From the cell containing the given text, extract its center point as [x, y] coordinate. 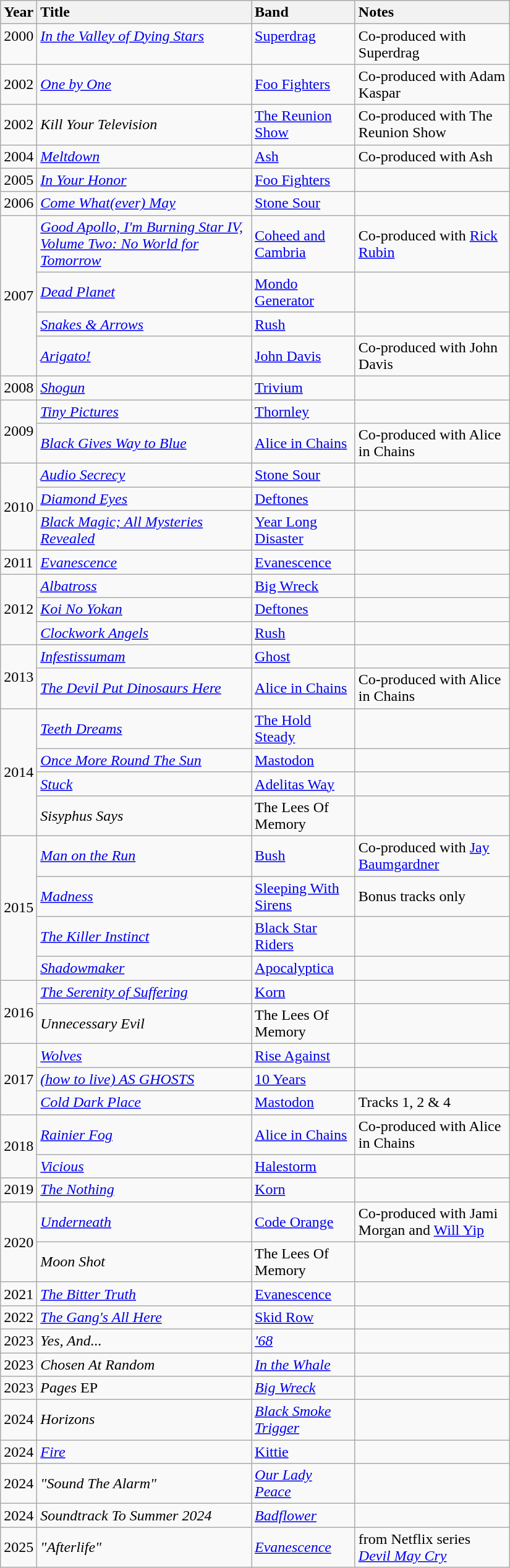
Co-produced with Rick Rubin [432, 244]
Co-produced with Jay Baumgardner [432, 855]
The Devil Put Dinosaurs Here [145, 689]
The Serenity of Suffering [145, 992]
Thornley [304, 411]
2009 [19, 431]
Superdrag [304, 44]
The Hold Steady [304, 728]
Co-produced with Superdrag [432, 44]
John Davis [304, 356]
Apocalyptica [304, 968]
'68 [304, 1341]
"Afterlife" [145, 1548]
Once More Round The Sun [145, 760]
Kittie [304, 1452]
Snakes & Arrows [145, 324]
Clockwork Angels [145, 633]
Dead Planet [145, 292]
2012 [19, 609]
Black Smoke Trigger [304, 1420]
Teeth Dreams [145, 728]
Co-produced with Ash [432, 156]
Band [304, 12]
2016 [19, 1012]
10 Years [304, 1079]
Shogun [145, 388]
Our Lady Peace [304, 1483]
Year Long Disaster [304, 530]
Infestissumam [145, 656]
(how to live) AS GHOSTS [145, 1079]
2019 [19, 1190]
Title [145, 12]
Co-produced with John Davis [432, 356]
Code Orange [304, 1221]
Shadowmaker [145, 968]
Halestorm [304, 1166]
The Bitter Truth [145, 1294]
Trivium [304, 388]
Ghost [304, 656]
In the Valley of Dying Stars [145, 44]
Unnecessary Evil [145, 1023]
Meltdown [145, 156]
Sisyphus Says [145, 816]
Co-produced with Adam Kaspar [432, 84]
Fire [145, 1452]
Ash [304, 156]
Bush [304, 855]
2025 [19, 1548]
Madness [145, 896]
Bonus tracks only [432, 896]
Black Gives Way to Blue [145, 444]
2020 [19, 1242]
Sleeping With Sirens [304, 896]
2000 [19, 44]
Underneath [145, 1221]
Vicious [145, 1166]
Soundtrack To Summer 2024 [145, 1515]
Rise Against [304, 1056]
Black Magic; All Mysteries Revealed [145, 530]
Tiny Pictures [145, 411]
Come What(ever) May [145, 203]
Man on the Run [145, 855]
The Reunion Show [304, 125]
Skid Row [304, 1317]
Co-produced with Jami Morgan and Will Yip [432, 1221]
Co-produced with The Reunion Show [432, 125]
Wolves [145, 1056]
2010 [19, 507]
2018 [19, 1146]
The Gang's All Here [145, 1317]
Cold Dark Place [145, 1103]
Badflower [304, 1515]
Stuck [145, 784]
In Your Honor [145, 180]
Rainier Fog [145, 1135]
Tracks 1, 2 & 4 [432, 1103]
Mondo Generator [304, 292]
In the Whale [304, 1364]
Adelitas Way [304, 784]
2022 [19, 1317]
2005 [19, 180]
2011 [19, 562]
Year [19, 12]
Coheed and Cambria [304, 244]
Moon Shot [145, 1262]
2017 [19, 1079]
2015 [19, 907]
2021 [19, 1294]
2006 [19, 203]
Arigato! [145, 356]
from Netflix series Devil May Cry [432, 1548]
Horizons [145, 1420]
Yes, And... [145, 1341]
Black Star Riders [304, 937]
Pages EP [145, 1388]
"Sound The Alarm" [145, 1483]
Notes [432, 12]
Diamond Eyes [145, 499]
2007 [19, 295]
The Nothing [145, 1190]
Audio Secrecy [145, 475]
The Killer Instinct [145, 937]
Albatross [145, 586]
Kill Your Television [145, 125]
Koi No Yokan [145, 609]
2004 [19, 156]
2014 [19, 772]
2008 [19, 388]
Chosen At Random [145, 1364]
Good Apollo, I'm Burning Star IV, Volume Two: No World for Tomorrow [145, 244]
One by One [145, 84]
2013 [19, 676]
